Extract the [x, y] coordinate from the center of the cell holding the provided text.  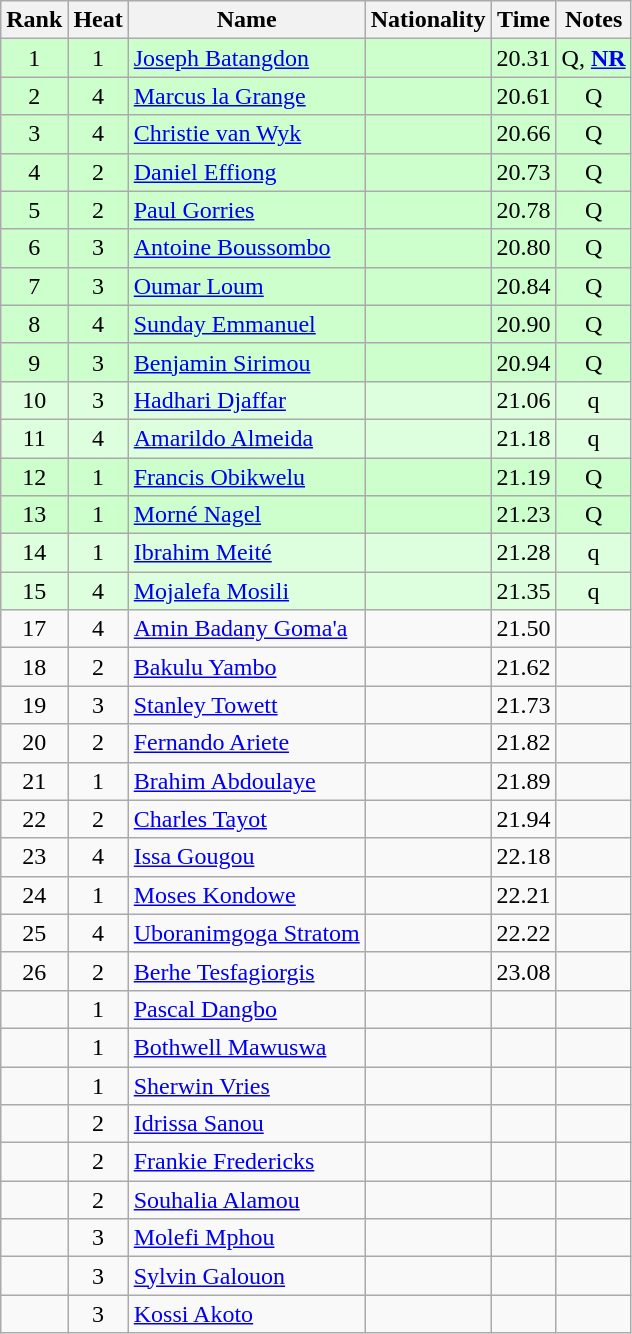
Fernando Ariete [246, 743]
10 [34, 400]
23 [34, 857]
26 [34, 971]
19 [34, 705]
21.73 [524, 705]
21 [34, 781]
21.50 [524, 629]
22.21 [524, 895]
20.61 [524, 96]
Mojalefa Mosili [246, 591]
20.78 [524, 210]
25 [34, 933]
12 [34, 477]
17 [34, 629]
Sylvin Galouon [246, 1276]
Berhe Tesfagiorgis [246, 971]
Frankie Fredericks [246, 1162]
Charles Tayot [246, 819]
Amin Badany Goma'a [246, 629]
21.23 [524, 515]
Kossi Akoto [246, 1314]
21.18 [524, 438]
22 [34, 819]
Souhalia Alamou [246, 1200]
Uboranimgoga Stratom [246, 933]
Amarildo Almeida [246, 438]
Time [524, 20]
13 [34, 515]
Notes [594, 20]
20.84 [524, 286]
21.35 [524, 591]
Hadhari Djaffar [246, 400]
Name [246, 20]
Joseph Batangdon [246, 58]
21.28 [524, 553]
21.89 [524, 781]
Moses Kondowe [246, 895]
Pascal Dangbo [246, 1009]
Morné Nagel [246, 515]
Stanley Towett [246, 705]
Christie van Wyk [246, 134]
Francis Obikwelu [246, 477]
Brahim Abdoulaye [246, 781]
15 [34, 591]
23.08 [524, 971]
20.94 [524, 362]
20.73 [524, 172]
18 [34, 667]
5 [34, 210]
Sherwin Vries [246, 1085]
Paul Gorries [246, 210]
Q, NR [594, 58]
24 [34, 895]
21.62 [524, 667]
7 [34, 286]
Sunday Emmanuel [246, 324]
Oumar Loum [246, 286]
9 [34, 362]
20.80 [524, 248]
22.22 [524, 933]
Marcus la Grange [246, 96]
Rank [34, 20]
Idrissa Sanou [246, 1124]
Ibrahim Meité [246, 553]
20.90 [524, 324]
Bothwell Mawuswa [246, 1047]
Daniel Effiong [246, 172]
14 [34, 553]
21.94 [524, 819]
21.82 [524, 743]
11 [34, 438]
Antoine Boussombo [246, 248]
Issa Gougou [246, 857]
Molefi Mphou [246, 1238]
Benjamin Sirimou [246, 362]
21.06 [524, 400]
22.18 [524, 857]
Bakulu Yambo [246, 667]
21.19 [524, 477]
20 [34, 743]
Heat [98, 20]
6 [34, 248]
Nationality [428, 20]
8 [34, 324]
20.31 [524, 58]
20.66 [524, 134]
